Identify which cell holds the provided text, then report its [x, y] central coordinate. 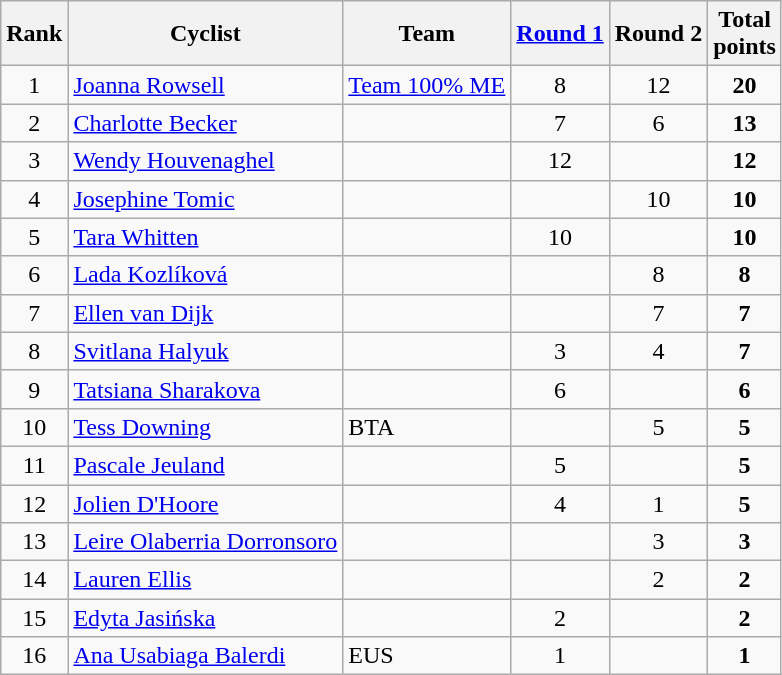
Leire Olaberria Dorronsoro [206, 542]
Ellen van Dijk [206, 313]
Edyta Jasińska [206, 618]
14 [34, 580]
Tess Downing [206, 427]
Round 2 [658, 34]
Rank [34, 34]
16 [34, 656]
Wendy Houvenaghel [206, 161]
Tatsiana Sharakova [206, 389]
Joanna Rowsell [206, 85]
Lada Kozlíková [206, 275]
Josephine Tomic [206, 199]
Ana Usabiaga Balerdi [206, 656]
Jolien D'Hoore [206, 503]
Team 100% ME [427, 85]
11 [34, 465]
Totalpoints [745, 34]
Svitlana Halyuk [206, 351]
9 [34, 389]
Cyclist [206, 34]
BTA [427, 427]
Round 1 [560, 34]
EUS [427, 656]
Team [427, 34]
Lauren Ellis [206, 580]
20 [745, 85]
15 [34, 618]
Tara Whitten [206, 237]
Pascale Jeuland [206, 465]
Charlotte Becker [206, 123]
